For the text-containing cell, return its midpoint in [X, Y] coordinate format. 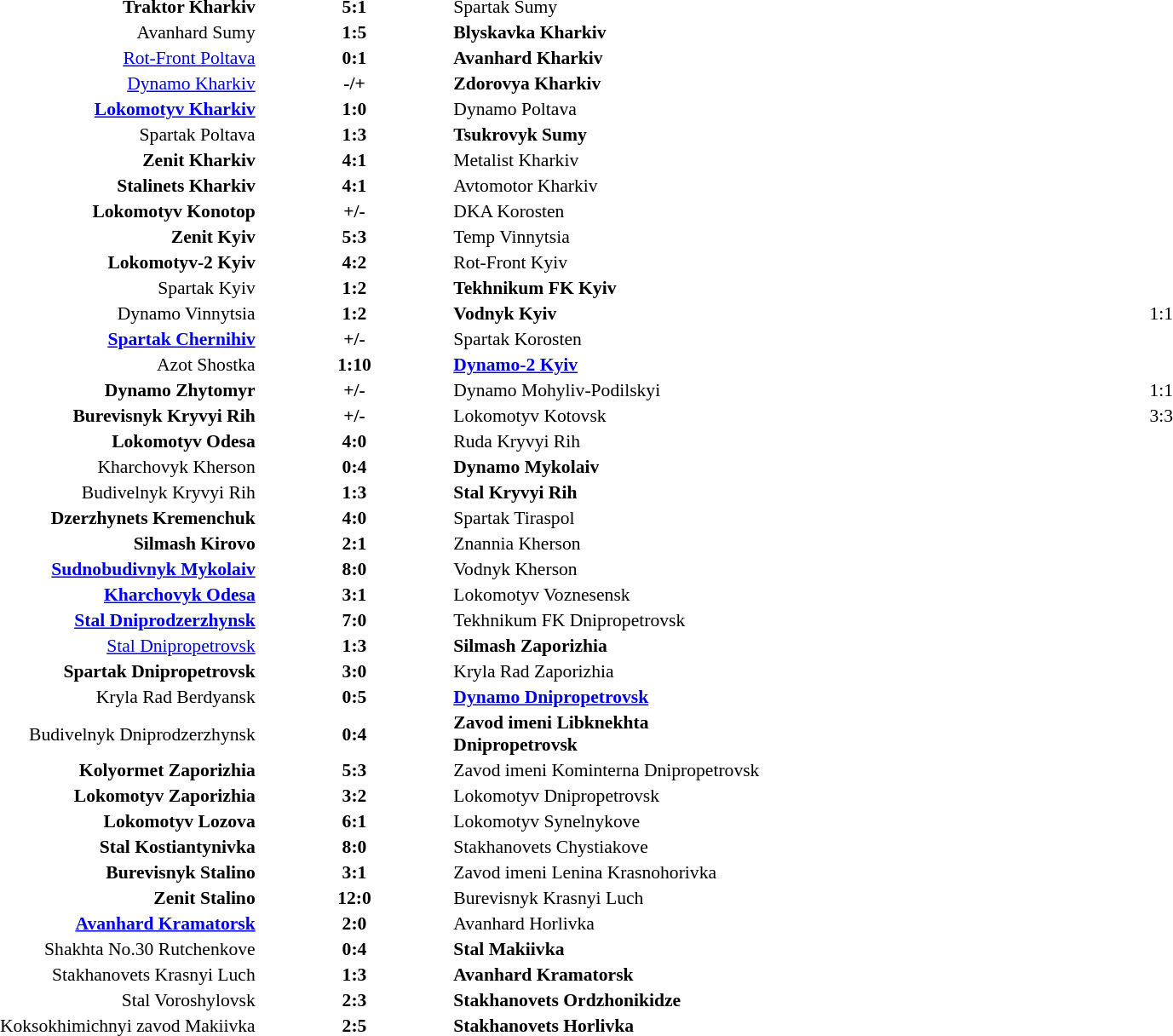
Temp Vinnytsia [613, 237]
Znannia Kherson [613, 544]
6:1 [354, 821]
Lokomotyv Dnipropetrovsk [613, 796]
Ruda Kryvyi Rih [613, 441]
12:0 [354, 898]
Spartak Tiraspol [613, 518]
Lokomotyv Voznesensk [613, 595]
Kryla Rad Zaporizhia [613, 671]
2:3 [354, 1000]
Silmash Zaporizhia [613, 646]
Blyskavka Kharkiv [613, 32]
Spartak Korosten [613, 339]
Lokomotyv Kotovsk [613, 416]
Zdorovya Kharkiv [613, 83]
Tekhnikum FK Dnipropetrovsk [613, 620]
Dynamo Dnipropetrovsk [613, 697]
Dynamo Mykolaiv [613, 467]
DKA Korosten [613, 211]
1:0 [354, 109]
4:2 [354, 262]
Stakhanovets Chystiakove [613, 847]
Avanhard Kharkiv [613, 58]
Dynamo Poltava [613, 109]
Zavod imeni Lenina Krasnohorivka [613, 872]
1:10 [354, 365]
0:5 [354, 697]
3:0 [354, 671]
3:2 [354, 796]
Stakhanovets Ordzhonikidze [613, 1000]
1:5 [354, 32]
Stal Makiivka [613, 949]
Zavod imeni Libknekhta Dnipropetrovsk [613, 734]
Metalist Kharkiv [613, 160]
0:1 [354, 58]
Tsukrovyk Sumy [613, 135]
7:0 [354, 620]
2:0 [354, 924]
Avanhard Horlivka [613, 924]
Lokomotyv Synelnykove [613, 821]
Avanhard Kramatorsk [613, 975]
Zavod imeni Kominterna Dnipropetrovsk [613, 770]
Avtomotor Kharkiv [613, 186]
Rot-Front Kyiv [613, 262]
Vodnyk Kherson [613, 569]
Dynamo-2 Kyiv [613, 365]
Dynamo Mohyliv-Podilskyi [613, 390]
2:1 [354, 544]
Stal Kryvyi Rih [613, 492]
Tekhnikum FK Kyiv [613, 288]
-/+ [354, 83]
Vodnyk Kyiv [613, 314]
Burevisnyk Krasnyi Luch [613, 898]
